For the text-containing cell, return its midpoint in [x, y] coordinate format. 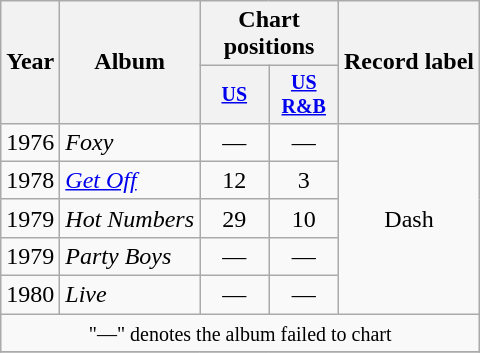
1980 [30, 295]
Party Boys [130, 256]
Record label [408, 62]
Get Off [130, 180]
1978 [30, 180]
"—" denotes the album failed to chart [240, 333]
USR&B [304, 94]
Year [30, 62]
1976 [30, 142]
Hot Numbers [130, 218]
Live [130, 295]
29 [234, 218]
Dash [408, 218]
12 [234, 180]
Chart positions [270, 34]
3 [304, 180]
Album [130, 62]
US [234, 94]
10 [304, 218]
Foxy [130, 142]
